Return (X, Y) of the center of cell containing provided text 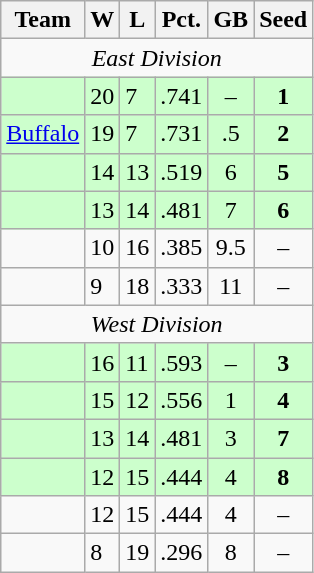
.385 (182, 248)
Seed (284, 20)
5 (284, 172)
10 (102, 248)
Team (43, 20)
.333 (182, 286)
9 (102, 286)
.593 (182, 362)
W (102, 20)
Pct. (182, 20)
9.5 (231, 248)
.519 (182, 172)
2 (284, 134)
18 (138, 286)
.731 (182, 134)
.741 (182, 96)
20 (102, 96)
Buffalo (43, 134)
L (138, 20)
East Division (157, 58)
.296 (182, 553)
.556 (182, 400)
GB (231, 20)
West Division (157, 324)
.5 (231, 134)
